Pinpoint the cell where the given text exists, returning its (X, Y) midpoint coordinate. 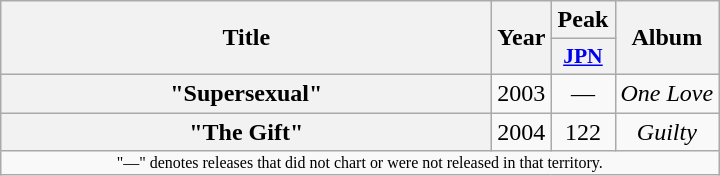
"The Gift" (246, 131)
"Supersexual" (246, 93)
2003 (522, 93)
2004 (522, 131)
Album (667, 38)
Year (522, 38)
Peak (583, 20)
122 (583, 131)
Guilty (667, 131)
"—" denotes releases that did not chart or were not released in that territory. (360, 163)
Title (246, 38)
JPN (583, 57)
— (583, 93)
One Love (667, 93)
